Determine the (x, y) coordinate at the center of the cell enclosing the given text.  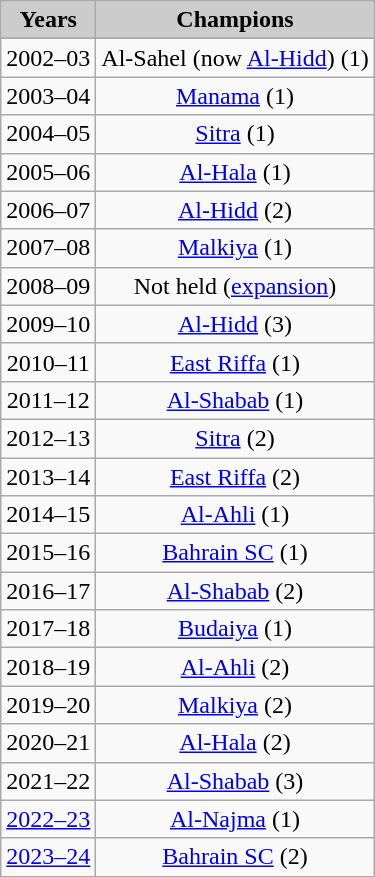
2012–13 (48, 438)
2009–10 (48, 324)
2004–05 (48, 134)
Al-Shabab (3) (235, 781)
Al-Shabab (2) (235, 591)
2022–23 (48, 819)
Bahrain SC (2) (235, 857)
2016–17 (48, 591)
Al-Ahli (2) (235, 667)
2017–18 (48, 629)
2002–03 (48, 58)
2023–24 (48, 857)
Al-Ahli (1) (235, 515)
2005–06 (48, 172)
East Riffa (2) (235, 477)
2003–04 (48, 96)
2010–11 (48, 362)
2011–12 (48, 400)
Budaiya (1) (235, 629)
Sitra (1) (235, 134)
Years (48, 20)
Al-Shabab (1) (235, 400)
Al-Hala (2) (235, 743)
Al-Sahel (now Al-Hidd) (1) (235, 58)
Champions (235, 20)
Al-Hidd (2) (235, 210)
2014–15 (48, 515)
Malkiya (1) (235, 248)
2018–19 (48, 667)
Al-Hidd (3) (235, 324)
Sitra (2) (235, 438)
Al-Hala (1) (235, 172)
2021–22 (48, 781)
Not held (expansion) (235, 286)
2020–21 (48, 743)
Al-Najma (1) (235, 819)
Manama (1) (235, 96)
East Riffa (1) (235, 362)
2013–14 (48, 477)
2019–20 (48, 705)
2008–09 (48, 286)
2007–08 (48, 248)
2006–07 (48, 210)
Bahrain SC (1) (235, 553)
2015–16 (48, 553)
Malkiya (2) (235, 705)
